Return the (X, Y) coordinate for the center point of the cell that contains the specified text.  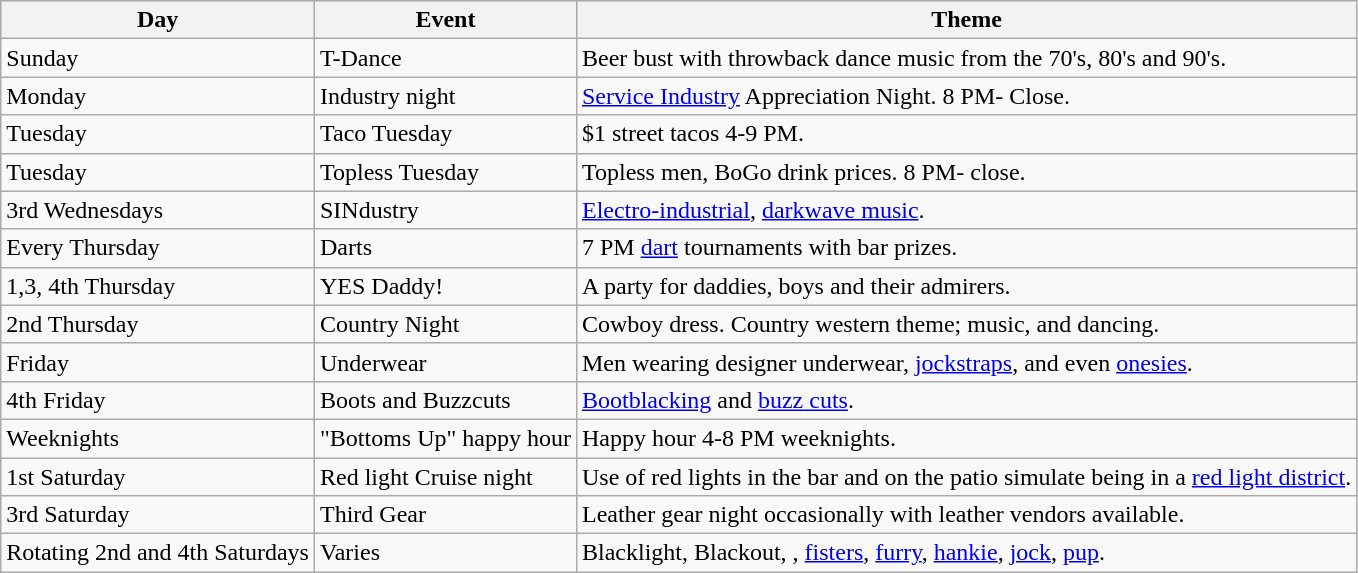
Sunday (158, 58)
Darts (445, 248)
Underwear (445, 362)
7 PM dart tournaments with bar prizes. (966, 248)
Varies (445, 553)
4th Friday (158, 400)
$1 street tacos 4-9 PM. (966, 134)
"Bottoms Up" happy hour (445, 438)
Monday (158, 96)
Event (445, 20)
Weeknights (158, 438)
Every Thursday (158, 248)
Boots and Buzzcuts (445, 400)
Service Industry Appreciation Night. 8 PM- Close. (966, 96)
Electro-industrial, darkwave music. (966, 210)
Friday (158, 362)
1,3, 4th Thursday (158, 286)
Men wearing designer underwear, jockstraps, and even onesies. (966, 362)
Bootblacking and buzz cuts. (966, 400)
Red light Cruise night (445, 477)
A party for daddies, boys and their admirers. (966, 286)
SINdustry (445, 210)
Theme (966, 20)
T-Dance (445, 58)
Day (158, 20)
Happy hour 4-8 PM weeknights. (966, 438)
1st Saturday (158, 477)
Topless Tuesday (445, 172)
Taco Tuesday (445, 134)
Leather gear night occasionally with leather vendors available. (966, 515)
YES Daddy! (445, 286)
2nd Thursday (158, 324)
3rd Wednesdays (158, 210)
Cowboy dress. Country western theme; music, and dancing. (966, 324)
Rotating 2nd and 4th Saturdays (158, 553)
Topless men, BoGo drink prices. 8 PM- close. (966, 172)
Use of red lights in the bar and on the patio simulate being in a red light district. (966, 477)
Industry night (445, 96)
Beer bust with throwback dance music from the 70's, 80's and 90's. (966, 58)
Third Gear (445, 515)
Country Night (445, 324)
Blacklight, Blackout, , fisters, furry, hankie, jock, pup. (966, 553)
3rd Saturday (158, 515)
